Return the (x, y) coordinate for the center point of the cell that contains the specified text.  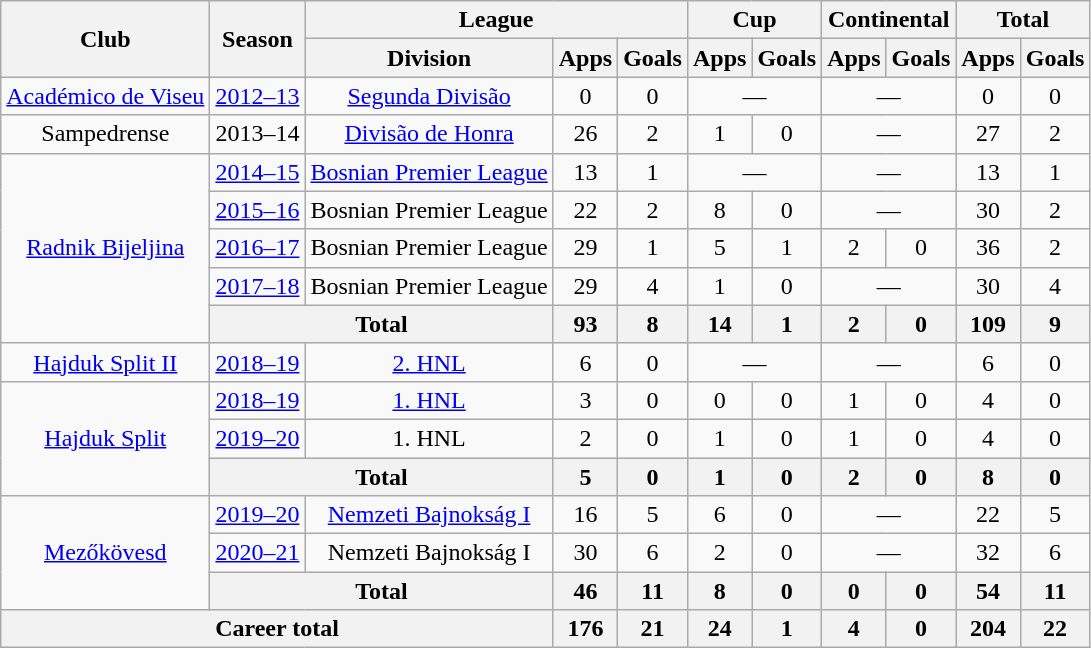
League (496, 20)
9 (1055, 324)
3 (585, 400)
Career total (277, 629)
26 (585, 134)
16 (585, 515)
Hajduk Split II (106, 362)
2. HNL (429, 362)
2016–17 (258, 248)
2015–16 (258, 210)
Académico de Viseu (106, 96)
2012–13 (258, 96)
Cup (754, 20)
Sampedrense (106, 134)
Radnik Bijeljina (106, 248)
21 (653, 629)
93 (585, 324)
Division (429, 58)
176 (585, 629)
32 (988, 553)
2017–18 (258, 286)
24 (719, 629)
2014–15 (258, 172)
54 (988, 591)
14 (719, 324)
109 (988, 324)
Season (258, 39)
204 (988, 629)
Mezőkövesd (106, 553)
Segunda Divisão (429, 96)
2013–14 (258, 134)
36 (988, 248)
Hajduk Split (106, 438)
Continental (889, 20)
27 (988, 134)
Divisão de Honra (429, 134)
Club (106, 39)
2020–21 (258, 553)
46 (585, 591)
